Return (X, Y) of the center of cell containing provided text 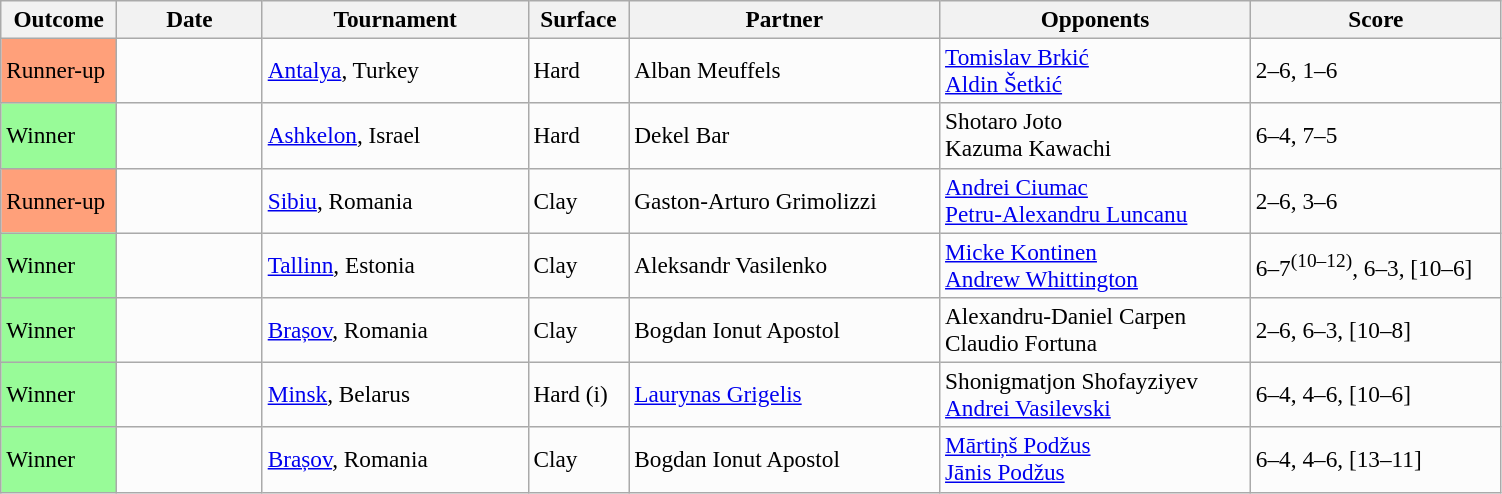
Micke Kontinen Andrew Whittington (1096, 264)
6–7(10–12), 6–3, [10–6] (1376, 264)
Alexandru-Daniel Carpen Claudio Fortuna (1096, 330)
6–4, 4–6, [13–11] (1376, 460)
2–6, 6–3, [10–8] (1376, 330)
Score (1376, 19)
Minsk, Belarus (395, 394)
6–4, 7–5 (1376, 136)
Andrei Ciumac Petru-Alexandru Luncanu (1096, 200)
Shonigmatjon Shofayziyev Andrei Vasilevski (1096, 394)
Date (190, 19)
Surface (578, 19)
Aleksandr Vasilenko (784, 264)
Alban Meuffels (784, 70)
Sibiu, Romania (395, 200)
Antalya, Turkey (395, 70)
Opponents (1096, 19)
Tournament (395, 19)
Ashkelon, Israel (395, 136)
Outcome (59, 19)
2–6, 1–6 (1376, 70)
Shotaro Joto Kazuma Kawachi (1096, 136)
Tomislav Brkić Aldin Šetkić (1096, 70)
Partner (784, 19)
Mārtiņš Podžus Jānis Podžus (1096, 460)
Gaston-Arturo Grimolizzi (784, 200)
Hard (i) (578, 394)
Tallinn, Estonia (395, 264)
6–4, 4–6, [10–6] (1376, 394)
Dekel Bar (784, 136)
2–6, 3–6 (1376, 200)
Laurynas Grigelis (784, 394)
